Output the [X, Y] coordinate of the center of the cell containing the given text.  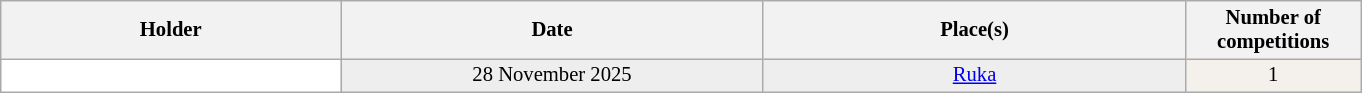
Date [552, 29]
Holder [171, 29]
Ruka [974, 75]
28 November 2025 [552, 75]
Number of competitions [1274, 29]
1 [1274, 75]
Place(s) [974, 29]
